Extract the [X, Y] coordinate from the center of the cell holding the provided text.  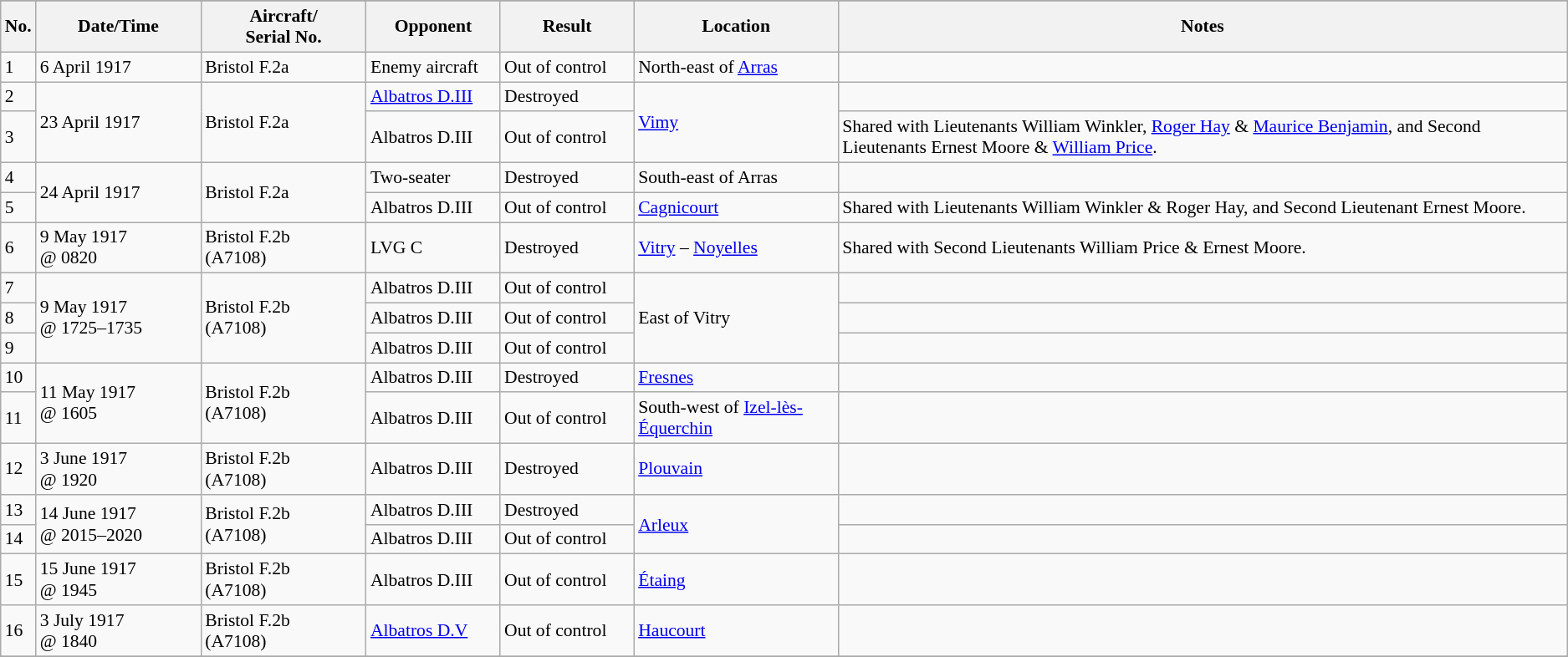
South-west of Izel-lès-Équerchin [736, 418]
North-east of Arras [736, 67]
Shared with Lieutenants William Winkler & Roger Hay, and Second Lieutenant Ernest Moore. [1203, 207]
Arleux [736, 525]
15 June 1917@ 1945 [119, 580]
14 [18, 539]
Aircraft/Serial No. [283, 27]
2 [18, 97]
8 [18, 318]
LVG C [433, 247]
9 May 1917@ 0820 [119, 247]
Vitry – Noyelles [736, 247]
14 June 1917@ 2015–2020 [119, 525]
South-east of Arras [736, 178]
3 July 1917@ 1840 [119, 630]
Étaing [736, 580]
Vimy [736, 122]
3 [18, 137]
9 [18, 348]
Enemy aircraft [433, 67]
Result [567, 27]
16 [18, 630]
Plouvain [736, 470]
No. [18, 27]
23 April 1917 [119, 122]
Opponent [433, 27]
5 [18, 207]
Fresnes [736, 378]
East of Vitry [736, 318]
Albatros D.V [433, 630]
13 [18, 510]
15 [18, 580]
24 April 1917 [119, 192]
12 [18, 470]
9 May 1917@ 1725–1735 [119, 318]
11 May 1917@ 1605 [119, 403]
4 [18, 178]
11 [18, 418]
Haucourt [736, 630]
Shared with Lieutenants William Winkler, Roger Hay & Maurice Benjamin, and Second Lieutenants Ernest Moore & William Price. [1203, 137]
7 [18, 288]
3 June 1917@ 1920 [119, 470]
6 [18, 247]
Notes [1203, 27]
1 [18, 67]
10 [18, 378]
Shared with Second Lieutenants William Price & Ernest Moore. [1203, 247]
Date/Time [119, 27]
6 April 1917 [119, 67]
Cagnicourt [736, 207]
Two-seater [433, 178]
Location [736, 27]
